Output the [x, y] coordinate of the center of the cell containing the given text.  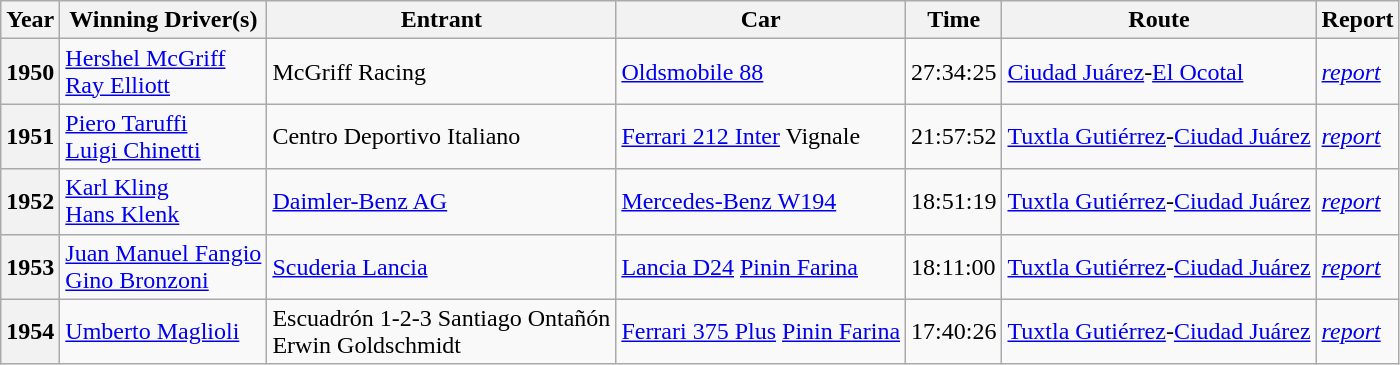
1953 [30, 266]
27:34:25 [954, 72]
17:40:26 [954, 332]
Piero Taruffi Luigi Chinetti [164, 136]
Hershel McGriff Ray Elliott [164, 72]
Winning Driver(s) [164, 20]
Centro Deportivo Italiano [442, 136]
Daimler-Benz AG [442, 202]
Ciudad Juárez-El Ocotal [1159, 72]
Juan Manuel Fangio Gino Bronzoni [164, 266]
Report [1358, 20]
21:57:52 [954, 136]
Lancia D24 Pinin Farina [761, 266]
1952 [30, 202]
McGriff Racing [442, 72]
Escuadrón 1-2-3 Santiago Ontañón Erwin Goldschmidt [442, 332]
Route [1159, 20]
Scuderia Lancia [442, 266]
Ferrari 375 Plus Pinin Farina [761, 332]
Year [30, 20]
Karl Kling Hans Klenk [164, 202]
Ferrari 212 Inter Vignale [761, 136]
18:51:19 [954, 202]
Time [954, 20]
Mercedes-Benz W194 [761, 202]
1950 [30, 72]
Entrant [442, 20]
1954 [30, 332]
1951 [30, 136]
Car [761, 20]
Umberto Maglioli [164, 332]
Oldsmobile 88 [761, 72]
18:11:00 [954, 266]
